Find where the given text appears and provide that cell's center as (x, y) coordinate. 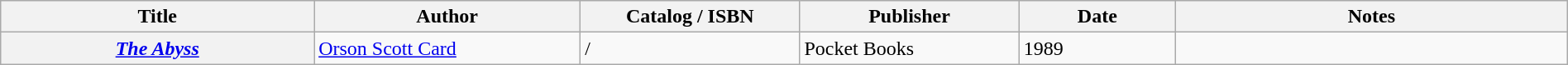
The Abyss (157, 48)
Catalog / ISBN (690, 17)
Title (157, 17)
Date (1097, 17)
Notes (1372, 17)
Orson Scott Card (447, 48)
Pocket Books (910, 48)
Author (447, 17)
Publisher (910, 17)
/ (690, 48)
1989 (1097, 48)
